For the text-containing cell, return its midpoint in (X, Y) coordinate format. 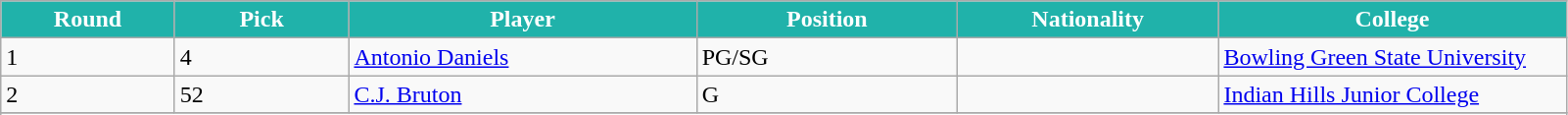
Position (827, 20)
College (1393, 20)
C.J. Bruton (523, 94)
G (827, 94)
2 (88, 94)
Round (88, 20)
PG/SG (827, 57)
4 (261, 57)
Indian Hills Junior College (1393, 94)
1 (88, 57)
52 (261, 94)
Nationality (1088, 20)
Player (523, 20)
Pick (261, 20)
Bowling Green State University (1393, 57)
Antonio Daniels (523, 57)
